Locate the cell with the specified text and output its [X, Y] center coordinate. 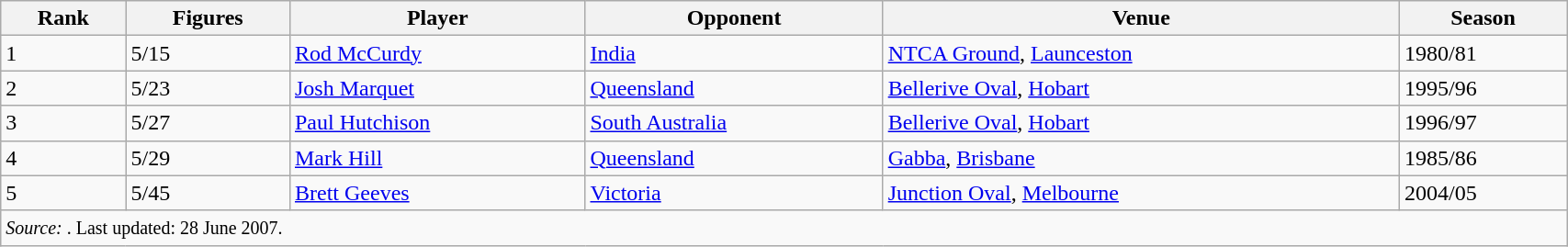
Opponent [734, 18]
2004/05 [1483, 193]
Gabba, Brisbane [1141, 158]
1996/97 [1483, 123]
Season [1483, 18]
NTCA Ground, Launceston [1141, 53]
Rod McCurdy [437, 53]
Brett Geeves [437, 193]
3 [63, 123]
5 [63, 193]
4 [63, 158]
1 [63, 53]
5/45 [208, 193]
1995/96 [1483, 88]
Rank [63, 18]
India [734, 53]
South Australia [734, 123]
Victoria [734, 193]
5/23 [208, 88]
Player [437, 18]
2 [63, 88]
Source: . Last updated: 28 June 2007. [784, 228]
Junction Oval, Melbourne [1141, 193]
Mark Hill [437, 158]
5/29 [208, 158]
Venue [1141, 18]
1980/81 [1483, 53]
5/27 [208, 123]
Figures [208, 18]
Paul Hutchison [437, 123]
Josh Marquet [437, 88]
1985/86 [1483, 158]
5/15 [208, 53]
